Find where the given text appears and provide that cell's center as [x, y] coordinate. 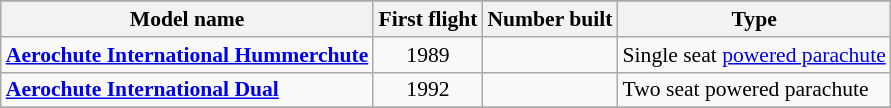
Aerochute International Hummerchute [188, 55]
Number built [550, 19]
Model name [188, 19]
1989 [428, 55]
1992 [428, 90]
Type [754, 19]
First flight [428, 19]
Aerochute International Dual [188, 90]
Single seat powered parachute [754, 55]
Two seat powered parachute [754, 90]
